Return the [x, y] coordinate for the center point of the cell that contains the specified text.  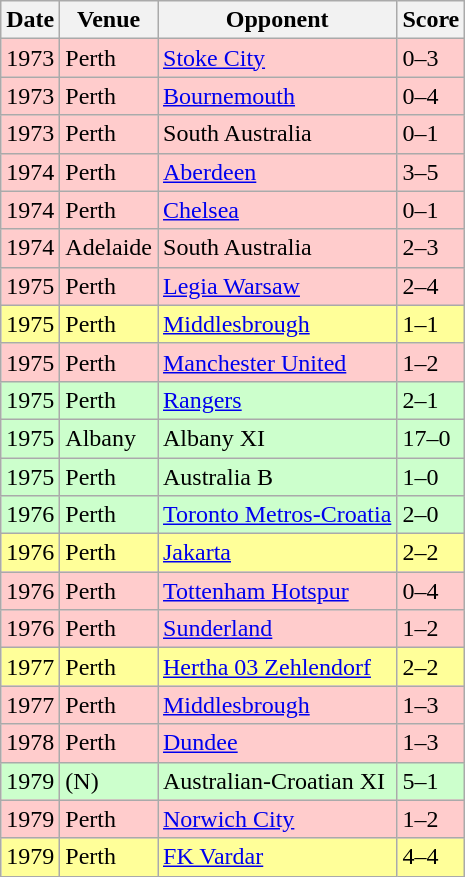
Albany [109, 438]
Rangers [278, 400]
Chelsea [278, 210]
1–0 [431, 477]
Hertha 03 Zehlendorf [278, 667]
Dundee [278, 743]
Norwich City [278, 819]
FK Vardar [278, 857]
Legia Warsaw [278, 286]
Venue [109, 20]
4–4 [431, 857]
Toronto Metros-Croatia [278, 515]
3–5 [431, 172]
Australian-Croatian XI [278, 781]
1–1 [431, 324]
Adelaide [109, 248]
Aberdeen [278, 172]
Bournemouth [278, 96]
Stoke City [278, 58]
0–3 [431, 58]
Australia B [278, 477]
2–3 [431, 248]
1978 [30, 743]
2–1 [431, 400]
5–1 [431, 781]
Jakarta [278, 553]
2–0 [431, 515]
Date [30, 20]
Score [431, 20]
(N) [109, 781]
Opponent [278, 20]
Tottenham Hotspur [278, 591]
17–0 [431, 438]
2–4 [431, 286]
Manchester United [278, 362]
Sunderland [278, 629]
Albany XI [278, 438]
